Provide the (x, y) coordinate of the cell's center where the given text is located.  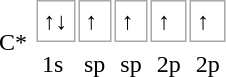
↑↓ (56, 21)
